Detect which cell encompasses the target text, then output its [X, Y] center coordinate. 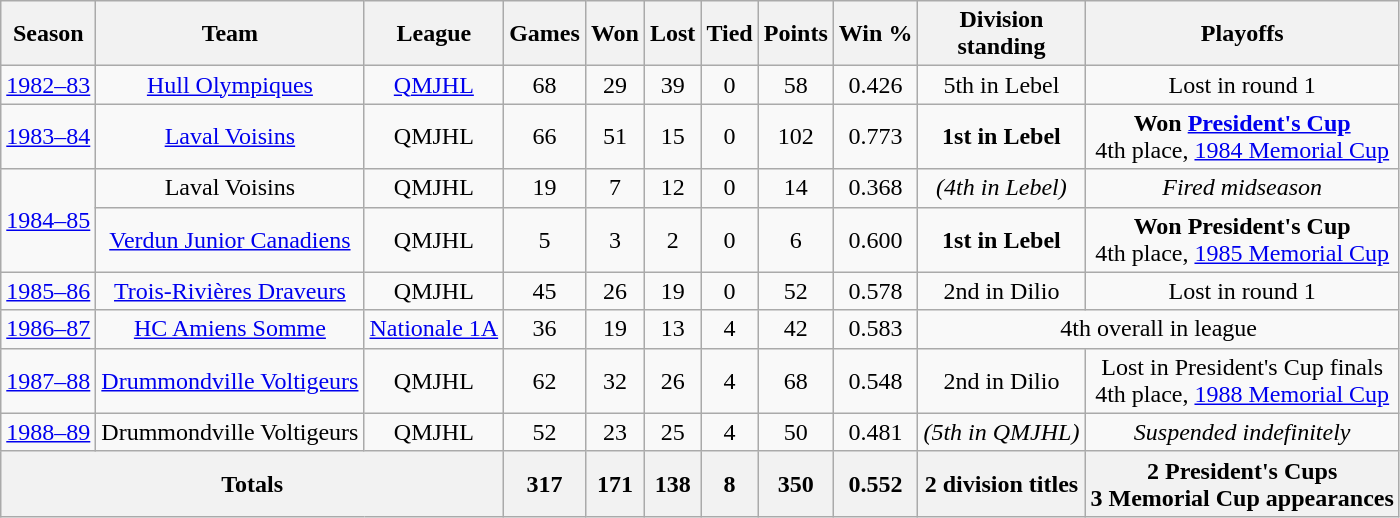
39 [672, 85]
1985–86 [48, 291]
13 [672, 329]
25 [672, 432]
36 [545, 329]
Team [230, 34]
Won President's Cup4th place, 1984 Memorial Cup [1242, 136]
2 division titles [1002, 484]
1984–85 [48, 220]
350 [796, 484]
1982–83 [48, 85]
0.548 [876, 380]
Nationale 1A [434, 329]
HC Amiens Somme [230, 329]
14 [796, 188]
Season [48, 34]
Playoffs [1242, 34]
Fired midseason [1242, 188]
0.426 [876, 85]
23 [614, 432]
1986–87 [48, 329]
Verdun Junior Canadiens [230, 240]
Points [796, 34]
6 [796, 240]
Lost [672, 34]
Win % [876, 34]
Totals [252, 484]
45 [545, 291]
Games [545, 34]
5th in Lebel [1002, 85]
Suspended indefinitely [1242, 432]
Lost in President's Cup finals4th place, 1988 Memorial Cup [1242, 380]
2 President's Cups3 Memorial Cup appearances [1242, 484]
Hull Olympiques [230, 85]
1987–88 [48, 380]
29 [614, 85]
1983–84 [48, 136]
7 [614, 188]
66 [545, 136]
32 [614, 380]
0.481 [876, 432]
Tied [730, 34]
171 [614, 484]
0.578 [876, 291]
62 [545, 380]
0.773 [876, 136]
4th overall in league [1158, 329]
0.368 [876, 188]
0.600 [876, 240]
12 [672, 188]
Trois-Rivières Draveurs [230, 291]
58 [796, 85]
0.583 [876, 329]
8 [730, 484]
2 [672, 240]
3 [614, 240]
317 [545, 484]
0.552 [876, 484]
1988–89 [48, 432]
League [434, 34]
102 [796, 136]
Won [614, 34]
(4th in Lebel) [1002, 188]
Won President's Cup4th place, 1985 Memorial Cup [1242, 240]
51 [614, 136]
5 [545, 240]
Divisionstanding [1002, 34]
138 [672, 484]
(5th in QMJHL) [1002, 432]
50 [796, 432]
42 [796, 329]
15 [672, 136]
